Locate the cell with the specified text and output its (x, y) center coordinate. 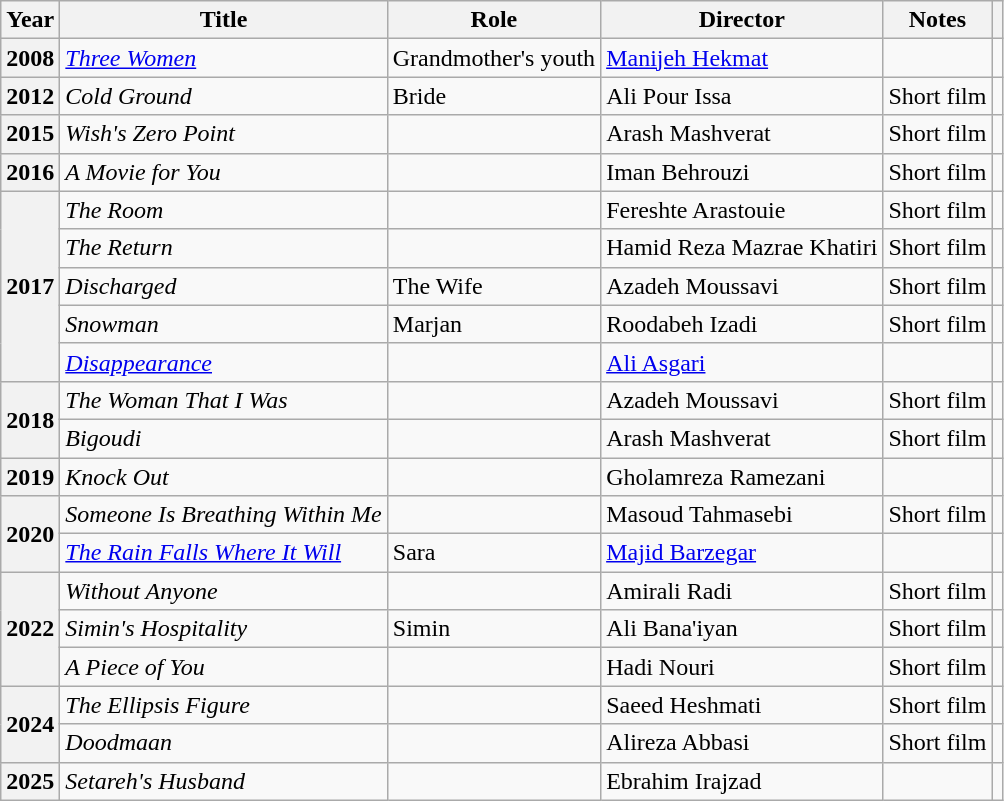
2015 (30, 134)
Saeed Heshmati (742, 705)
Disappearance (224, 362)
Grandmother's youth (494, 58)
Hadi Nouri (742, 667)
Simin (494, 629)
2017 (30, 286)
2022 (30, 629)
Without Anyone (224, 591)
Wish's Zero Point (224, 134)
Setareh's Husband (224, 781)
A Movie for You (224, 172)
The Wife (494, 286)
The Rain Falls Where It Will (224, 553)
Role (494, 20)
Ebrahim Irajzad (742, 781)
Fereshte Arastouie (742, 210)
Ali Bana'iyan (742, 629)
Title (224, 20)
2024 (30, 724)
Year (30, 20)
Sara (494, 553)
The Room (224, 210)
Notes (938, 20)
Hamid Reza Mazrae Khatiri (742, 248)
Doodmaan (224, 743)
The Woman That I Was (224, 400)
Someone Is Breathing Within Me (224, 515)
Gholamreza Ramezani (742, 477)
Majid Barzegar (742, 553)
Bride (494, 96)
Snowman (224, 324)
Cold Ground (224, 96)
Simin's Hospitality (224, 629)
Three Women (224, 58)
Director (742, 20)
Discharged (224, 286)
Roodabeh Izadi (742, 324)
Manijeh Hekmat (742, 58)
Ali Asgari (742, 362)
2008 (30, 58)
Alireza Abbasi (742, 743)
2012 (30, 96)
Amirali Radi (742, 591)
2020 (30, 534)
Marjan (494, 324)
The Return (224, 248)
Bigoudi (224, 438)
2016 (30, 172)
Ali Pour Issa (742, 96)
2019 (30, 477)
Iman Behrouzi (742, 172)
2018 (30, 419)
Knock Out (224, 477)
A Piece of You (224, 667)
The Ellipsis Figure (224, 705)
2025 (30, 781)
Masoud Tahmasebi (742, 515)
